Scan for the cell matching the given text and deliver its (x, y) coordinate at center. 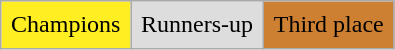
Runners-up (198, 25)
Champions (66, 25)
Third place (328, 25)
